Extract the [x, y] coordinate from the center of the cell holding the provided text.  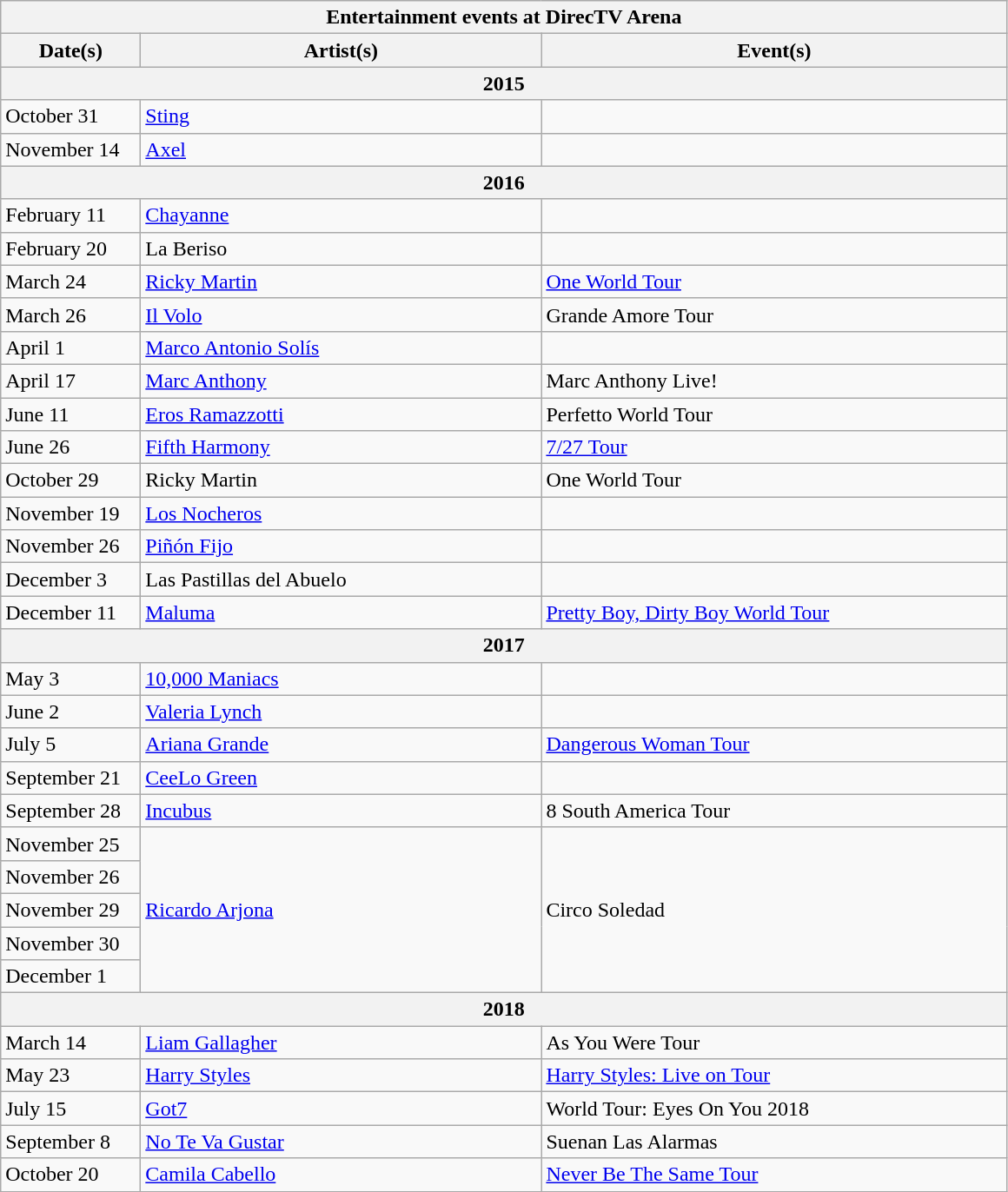
Los Nocheros [341, 513]
September 8 [71, 1142]
Marc Anthony Live! [774, 381]
8 South America Tour [774, 811]
March 26 [71, 315]
October 31 [71, 116]
Dangerous Woman Tour [774, 745]
CeeLo Green [341, 778]
June 26 [71, 447]
May 23 [71, 1076]
Harry Styles: Live on Tour [774, 1076]
Ricardo Arjona [341, 910]
May 3 [71, 679]
La Beriso [341, 248]
2018 [504, 1010]
December 11 [71, 613]
Suenan Las Alarmas [774, 1142]
World Tour: Eyes On You 2018 [774, 1109]
Camila Cabello [341, 1175]
November 25 [71, 844]
Chayanne [341, 215]
Marco Antonio Solís [341, 348]
Liam Gallagher [341, 1043]
Eros Ramazzotti [341, 414]
Event(s) [774, 50]
Sting [341, 116]
Never Be The Same Tour [774, 1175]
November 29 [71, 910]
Il Volo [341, 315]
Circo Soledad [774, 910]
December 1 [71, 977]
October 20 [71, 1175]
July 5 [71, 745]
Date(s) [71, 50]
September 21 [71, 778]
Artist(s) [341, 50]
As You Were Tour [774, 1043]
March 14 [71, 1043]
Entertainment events at DirecTV Arena [504, 17]
November 19 [71, 513]
2016 [504, 182]
February 20 [71, 248]
December 3 [71, 579]
Fifth Harmony [341, 447]
Marc Anthony [341, 381]
Ariana Grande [341, 745]
10,000 Maniacs [341, 679]
2015 [504, 83]
July 15 [71, 1109]
Got7 [341, 1109]
April 17 [71, 381]
November 14 [71, 149]
September 28 [71, 811]
2017 [504, 646]
April 1 [71, 348]
7/27 Tour [774, 447]
Pretty Boy, Dirty Boy World Tour [774, 613]
Perfetto World Tour [774, 414]
March 24 [71, 281]
Maluma [341, 613]
February 11 [71, 215]
Piñón Fijo [341, 546]
Grande Amore Tour [774, 315]
October 29 [71, 480]
June 11 [71, 414]
June 2 [71, 712]
Las Pastillas del Abuelo [341, 579]
Harry Styles [341, 1076]
Incubus [341, 811]
Valeria Lynch [341, 712]
November 30 [71, 943]
Axel [341, 149]
No Te Va Gustar [341, 1142]
